Return the [X, Y] coordinate for the center point of the cell that contains the specified text.  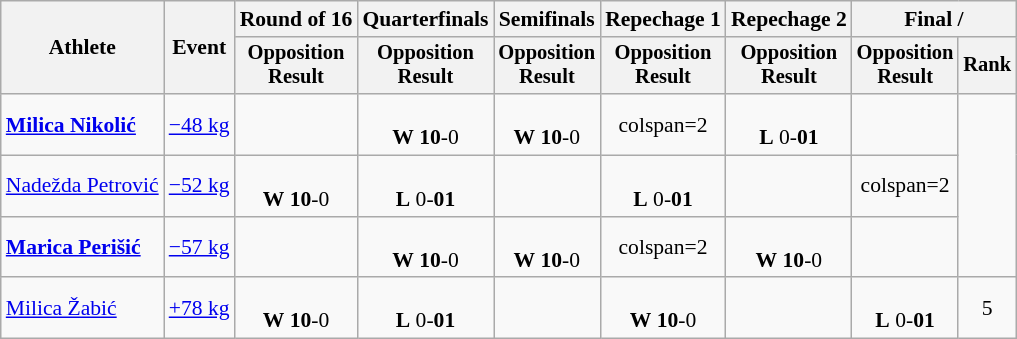
Rank [987, 66]
Semifinals [548, 19]
5 [987, 308]
−52 kg [200, 186]
Final / [934, 19]
+78 kg [200, 308]
−57 kg [200, 248]
−48 kg [200, 124]
Milica Žabić [82, 308]
Athlete [82, 48]
Milica Nikolić [82, 124]
Round of 16 [296, 19]
Event [200, 48]
Repechage 2 [789, 19]
Nadežda Petrović [82, 186]
Repechage 1 [663, 19]
Quarterfinals [425, 19]
Marica Perišić [82, 248]
